Extract the (x, y) coordinate from the center of the cell holding the provided text.  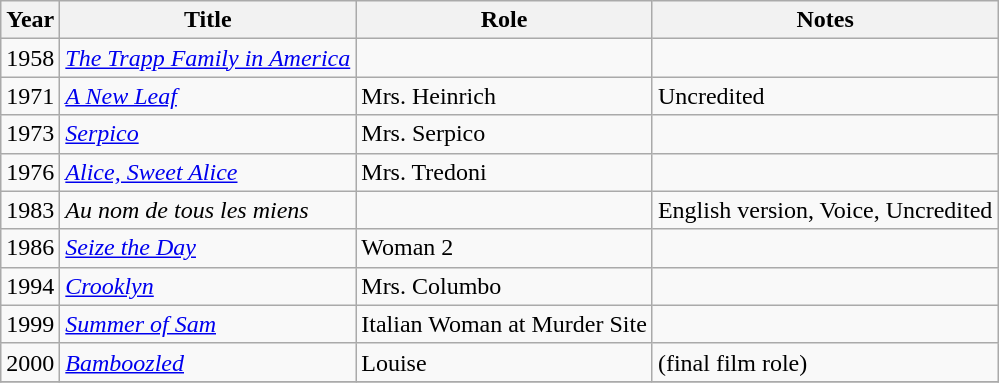
Italian Woman at Murder Site (504, 324)
1999 (30, 324)
Alice, Sweet Alice (208, 172)
1973 (30, 134)
Au nom de tous les miens (208, 210)
Louise (504, 362)
Seize the Day (208, 248)
1986 (30, 248)
Summer of Sam (208, 324)
Mrs. Columbo (504, 286)
English version, Voice, Uncredited (824, 210)
2000 (30, 362)
The Trapp Family in America (208, 58)
Role (504, 20)
Woman 2 (504, 248)
1976 (30, 172)
1983 (30, 210)
(final film role) (824, 362)
Mrs. Serpico (504, 134)
Bamboozled (208, 362)
A New Leaf (208, 96)
Serpico (208, 134)
Title (208, 20)
Uncredited (824, 96)
Year (30, 20)
Mrs. Heinrich (504, 96)
Notes (824, 20)
1971 (30, 96)
1958 (30, 58)
Crooklyn (208, 286)
Mrs. Tredoni (504, 172)
1994 (30, 286)
